Search for the cell housing the specified text and yield its (x, y) center coordinate. 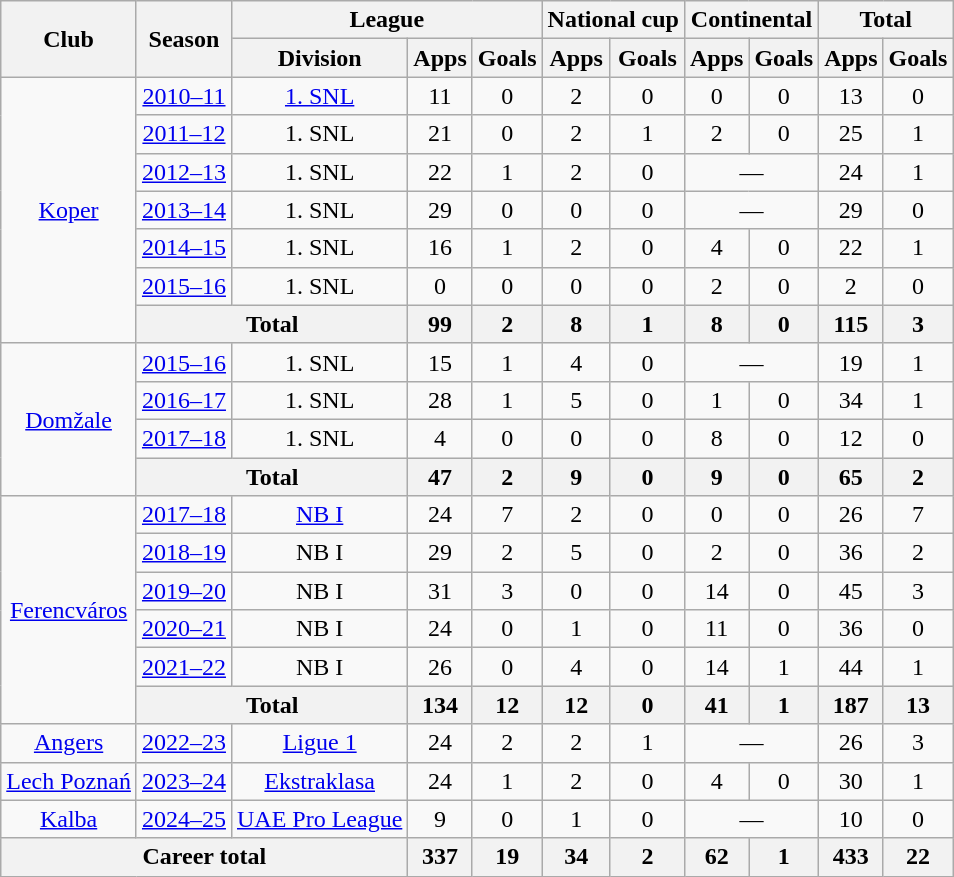
21 (440, 134)
30 (851, 781)
UAE Pro League (319, 819)
2011–12 (184, 134)
Kalba (69, 819)
2012–13 (184, 172)
2019–20 (184, 591)
2013–14 (184, 210)
99 (440, 324)
15 (440, 362)
2022–23 (184, 743)
44 (851, 667)
Season (184, 39)
Koper (69, 210)
10 (851, 819)
16 (440, 248)
433 (851, 857)
25 (851, 134)
187 (851, 705)
League (386, 20)
2010–11 (184, 96)
Club (69, 39)
28 (440, 400)
65 (851, 477)
2023–24 (184, 781)
2014–15 (184, 248)
45 (851, 591)
47 (440, 477)
115 (851, 324)
2024–25 (184, 819)
Continental (751, 20)
2018–19 (184, 553)
41 (716, 705)
Division (319, 58)
2020–21 (184, 629)
134 (440, 705)
National cup (613, 20)
Ligue 1 (319, 743)
Lech Poznań (69, 781)
Ekstraklasa (319, 781)
2016–17 (184, 400)
337 (440, 857)
62 (716, 857)
Angers (69, 743)
31 (440, 591)
Career total (204, 857)
Ferencváros (69, 610)
Domžale (69, 419)
2021–22 (184, 667)
